Provide the (X, Y) coordinate of the cell's center where the given text is located.  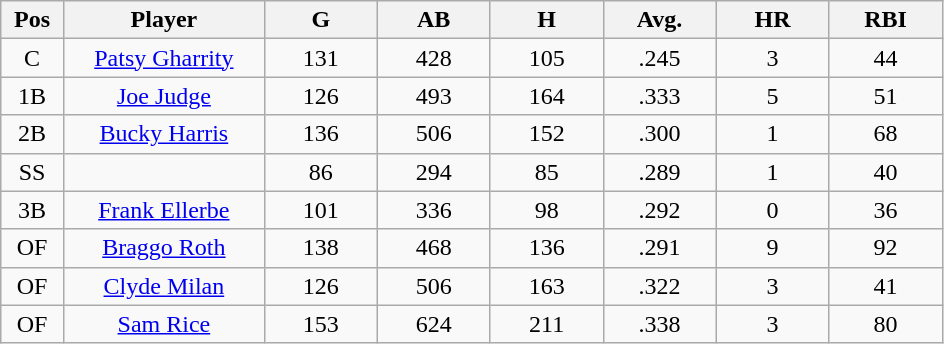
92 (886, 248)
101 (320, 210)
44 (886, 58)
336 (434, 210)
HR (772, 20)
Bucky Harris (164, 134)
131 (320, 58)
1B (32, 96)
.322 (660, 286)
40 (886, 172)
Player (164, 20)
.289 (660, 172)
Avg. (660, 20)
9 (772, 248)
RBI (886, 20)
Frank Ellerbe (164, 210)
80 (886, 324)
.245 (660, 58)
5 (772, 96)
G (320, 20)
468 (434, 248)
153 (320, 324)
.292 (660, 210)
493 (434, 96)
211 (546, 324)
138 (320, 248)
294 (434, 172)
68 (886, 134)
41 (886, 286)
Braggo Roth (164, 248)
Pos (32, 20)
164 (546, 96)
86 (320, 172)
SS (32, 172)
.291 (660, 248)
2B (32, 134)
H (546, 20)
AB (434, 20)
152 (546, 134)
624 (434, 324)
428 (434, 58)
C (32, 58)
.333 (660, 96)
163 (546, 286)
3B (32, 210)
.300 (660, 134)
Patsy Gharrity (164, 58)
Joe Judge (164, 96)
.338 (660, 324)
0 (772, 210)
Sam Rice (164, 324)
98 (546, 210)
51 (886, 96)
36 (886, 210)
85 (546, 172)
105 (546, 58)
Clyde Milan (164, 286)
